Determine the (x, y) coordinate at the center of the cell enclosing the given text.  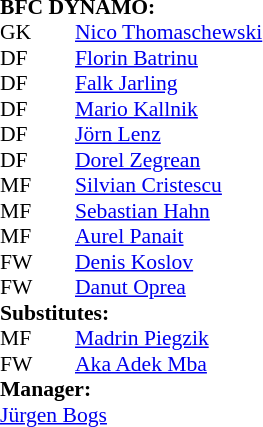
Aka Adek Mba (168, 364)
Dorel Zegrean (168, 160)
Denis Koslov (168, 262)
Jörn Lenz (168, 135)
Manager: (131, 389)
Falk Jarling (168, 83)
Substitutes: (131, 313)
Danut Oprea (168, 287)
Florin Batrinu (168, 58)
GK (19, 33)
Madrin Piegzik (168, 339)
Nico Thomaschewski (168, 33)
Sebastian Hahn (168, 211)
Mario Kallnik (168, 109)
Silvian Cristescu (168, 185)
Aurel Panait (168, 237)
